Pinpoint the cell where the given text exists, returning its (x, y) midpoint coordinate. 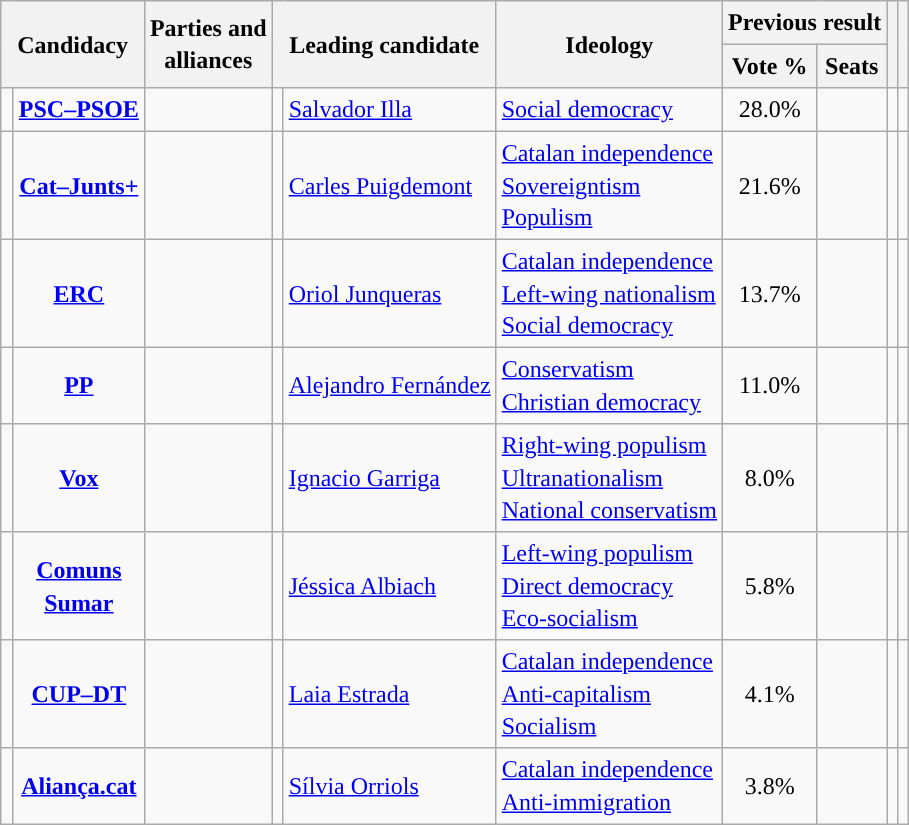
28.0% (770, 110)
Social democracy (609, 110)
Catalan independenceAnti-immigration (609, 786)
Catalan independenceSovereigntismPopulism (609, 185)
Jéssica Albiach (390, 586)
Alejandro Fernández (390, 386)
21.6% (770, 185)
Seats (852, 66)
13.7% (770, 293)
Parties andalliances (208, 44)
8.0% (770, 477)
Candidacy (73, 44)
ComunsSumar (78, 586)
Laia Estrada (390, 694)
Previous result (805, 22)
Cat–Junts+ (78, 185)
Vox (78, 477)
ConservatismChristian democracy (609, 386)
5.8% (770, 586)
Catalan independenceAnti-capitalismSocialism (609, 694)
Left-wing populismDirect democracyEco-socialism (609, 586)
PP (78, 386)
Vote % (770, 66)
3.8% (770, 786)
PSC–PSOE (78, 110)
Ignacio Garriga (390, 477)
Carles Puigdemont (390, 185)
CUP–DT (78, 694)
Aliança.cat (78, 786)
Oriol Junqueras (390, 293)
Sílvia Orriols (390, 786)
4.1% (770, 694)
Leading candidate (384, 44)
Salvador Illa (390, 110)
Catalan independenceLeft-wing nationalismSocial democracy (609, 293)
ERC (78, 293)
Ideology (609, 44)
11.0% (770, 386)
Right-wing populismUltranationalismNational conservatism (609, 477)
